Provide the (X, Y) coordinate of the cell's center where the given text is located.  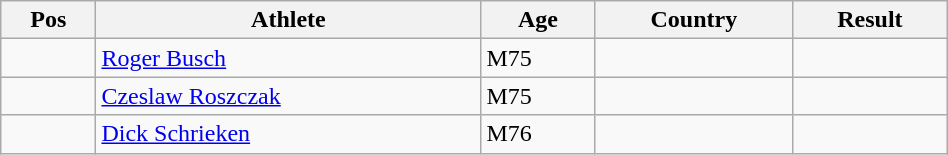
Country (694, 20)
Athlete (288, 20)
M76 (538, 134)
Czeslaw Roszczak (288, 96)
Result (870, 20)
Age (538, 20)
Dick Schrieken (288, 134)
Pos (48, 20)
Roger Busch (288, 58)
